For the text-containing cell, return its midpoint in (X, Y) coordinate format. 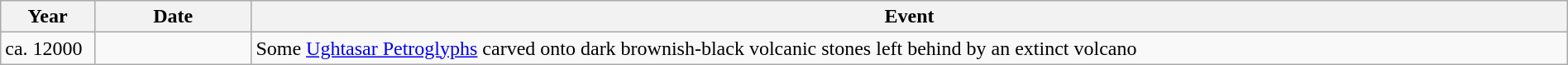
Date (172, 17)
Year (48, 17)
ca. 12000 (48, 48)
Some Ughtasar Petroglyphs carved onto dark brownish-black volcanic stones left behind by an extinct volcano (910, 48)
Event (910, 17)
